Scan for the cell matching the given text and deliver its [x, y] coordinate at center. 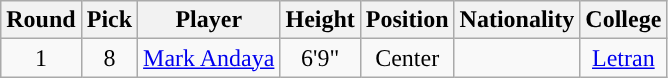
Round [41, 20]
Letran [624, 58]
Nationality [517, 20]
Mark Andaya [209, 58]
Player [209, 20]
Position [407, 20]
8 [109, 58]
Pick [109, 20]
1 [41, 58]
6'9" [320, 58]
College [624, 20]
Center [407, 58]
Height [320, 20]
